Determine the [x, y] coordinate at the center of the cell enclosing the given text.  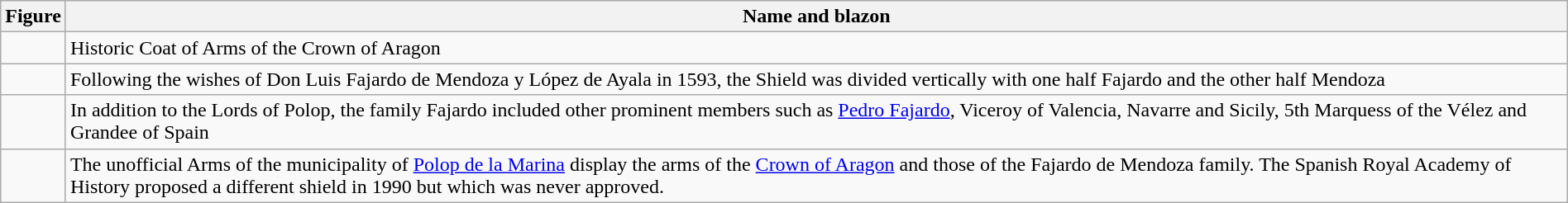
Name and blazon [816, 17]
Historic Coat of Arms of the Crown of Aragon [816, 48]
Figure [33, 17]
